Output the [X, Y] coordinate of the center of the cell containing the given text.  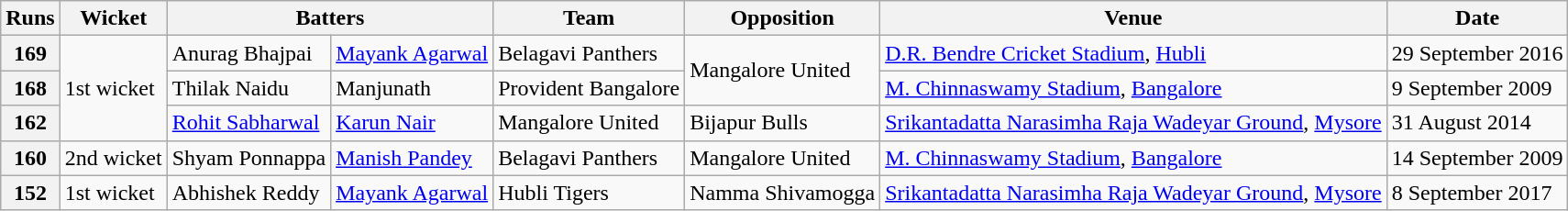
Wicket [114, 18]
Karun Nair [413, 123]
Shyam Ponnappa [248, 158]
Rohit Sabharwal [248, 123]
8 September 2017 [1477, 193]
Anurag Bhajpai [248, 53]
Batters [330, 18]
29 September 2016 [1477, 53]
Runs [30, 18]
152 [30, 193]
Manish Pandey [413, 158]
162 [30, 123]
31 August 2014 [1477, 123]
Hubli Tigers [589, 193]
Team [589, 18]
9 September 2009 [1477, 88]
160 [30, 158]
Namma Shivamogga [783, 193]
Provident Bangalore [589, 88]
D.R. Bendre Cricket Stadium, Hubli [1133, 53]
Abhishek Reddy [248, 193]
2nd wicket [114, 158]
Thilak Naidu [248, 88]
Opposition [783, 18]
169 [30, 53]
14 September 2009 [1477, 158]
168 [30, 88]
Date [1477, 18]
Bijapur Bulls [783, 123]
Manjunath [413, 88]
Venue [1133, 18]
